For the text-containing cell, return its midpoint in [x, y] coordinate format. 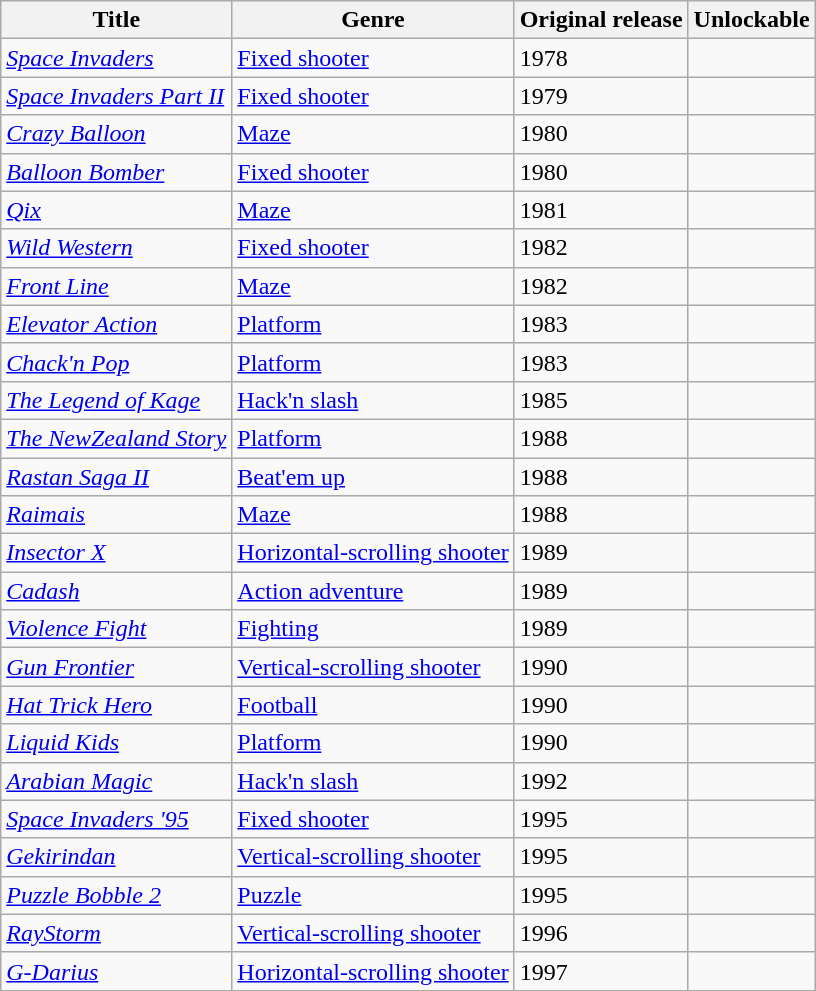
Raimais [116, 515]
Puzzle [373, 895]
1992 [601, 781]
G-Darius [116, 971]
Liquid Kids [116, 743]
Space Invaders Part II [116, 96]
Arabian Magic [116, 781]
Chack'n Pop [116, 362]
The NewZealand Story [116, 438]
Insector X [116, 553]
1996 [601, 933]
Space Invaders '95 [116, 819]
Wild Western [116, 248]
Cadash [116, 591]
Gekirindan [116, 857]
Puzzle Bobble 2 [116, 895]
Violence Fight [116, 629]
1981 [601, 210]
1985 [601, 400]
1979 [601, 96]
Space Invaders [116, 58]
1997 [601, 971]
Fighting [373, 629]
Front Line [116, 286]
Unlockable [752, 20]
Beat'em up [373, 477]
Balloon Bomber [116, 172]
Crazy Balloon [116, 134]
1978 [601, 58]
Elevator Action [116, 324]
Rastan Saga II [116, 477]
Genre [373, 20]
Original release [601, 20]
Title [116, 20]
Gun Frontier [116, 667]
Qix [116, 210]
The Legend of Kage [116, 400]
Hat Trick Hero [116, 705]
RayStorm [116, 933]
Action adventure [373, 591]
Football [373, 705]
